Provide the [X, Y] coordinate of the cell's center where the given text is located.  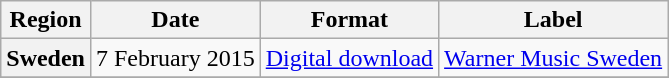
Format [349, 20]
Label [554, 20]
Warner Music Sweden [554, 58]
Sweden [46, 58]
Digital download [349, 58]
Date [175, 20]
7 February 2015 [175, 58]
Region [46, 20]
